From the cell containing the given text, extract its center point as [X, Y] coordinate. 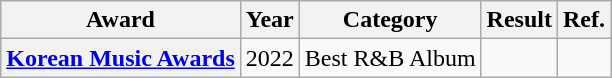
Best R&B Album [390, 58]
2022 [270, 58]
Result [519, 20]
Ref. [584, 20]
Korean Music Awards [121, 58]
Category [390, 20]
Year [270, 20]
Award [121, 20]
